Return (x, y) of the center of cell containing provided text 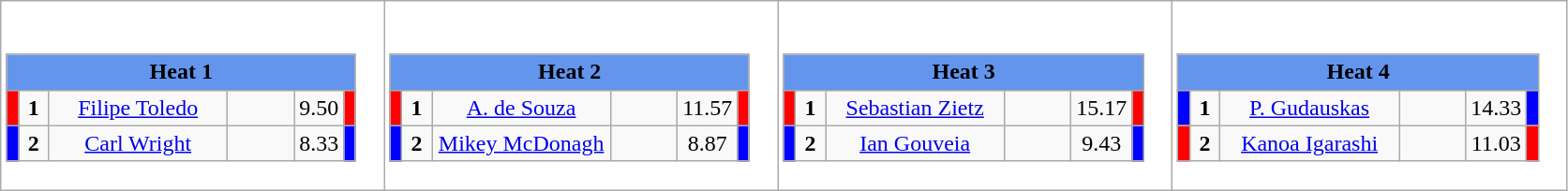
P. Gudauskas (1310, 108)
Mikey McDonagh (521, 143)
15.17 (1102, 108)
Heat 3 (963, 72)
Heat 4 1 P. Gudauskas 14.33 2 Kanoa Igarashi 11.03 (1370, 95)
9.43 (1102, 143)
11.57 (708, 108)
Carl Wright (139, 143)
14.33 (1496, 108)
9.50 (319, 108)
Ian Gouveia (915, 143)
Heat 1 1 Filipe Toledo 9.50 2 Carl Wright 8.33 (193, 95)
Heat 2 (570, 72)
Heat 3 1 Sebastian Zietz 15.17 2 Ian Gouveia 9.43 (975, 95)
8.87 (708, 143)
A. de Souza (521, 108)
Sebastian Zietz (915, 108)
Kanoa Igarashi (1310, 143)
11.03 (1496, 143)
Heat 1 (181, 72)
Heat 2 1 A. de Souza 11.57 2 Mikey McDonagh 8.87 (581, 95)
8.33 (319, 143)
Heat 4 (1358, 72)
Filipe Toledo (139, 108)
